Output the (X, Y) coordinate of the center of the cell containing the given text.  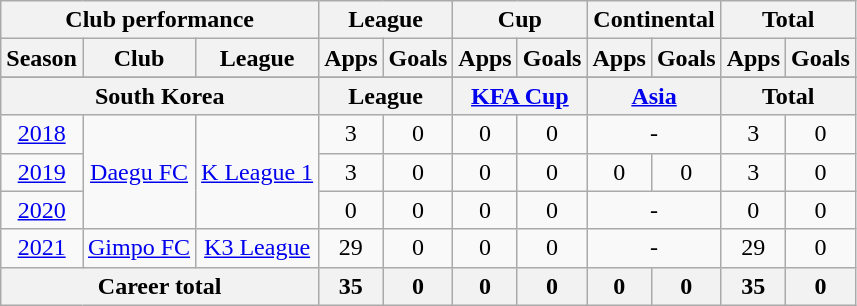
K League 1 (258, 172)
Club performance (160, 20)
2020 (42, 210)
K3 League (258, 248)
Club (138, 58)
2021 (42, 248)
Asia (654, 96)
Continental (654, 20)
South Korea (160, 96)
Season (42, 58)
Daegu FC (138, 172)
2019 (42, 172)
KFA Cup (520, 96)
Career total (160, 286)
Gimpo FC (138, 248)
Cup (520, 20)
2018 (42, 134)
